Capture the cell that displays the provided text and extract its [x, y] central coordinate. 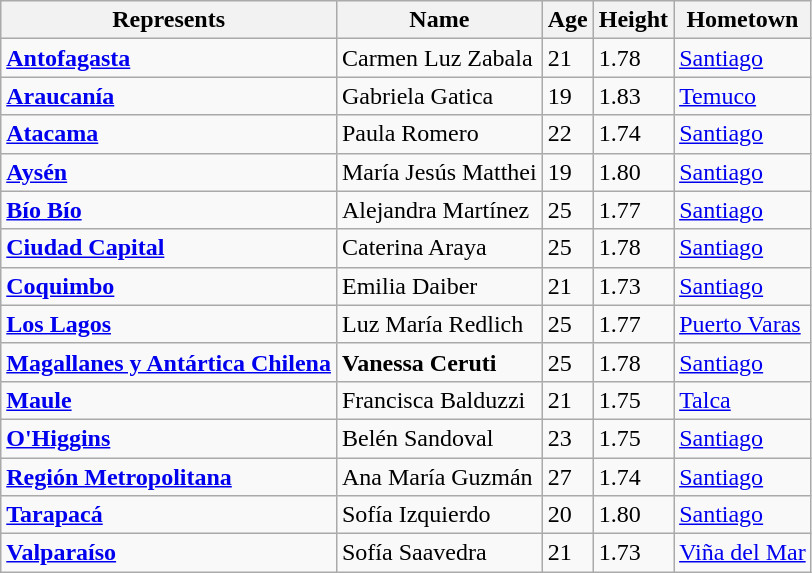
Carmen Luz Zabala [439, 58]
Name [439, 20]
Aysén [169, 172]
1.83 [633, 96]
Ana María Guzmán [439, 477]
Represents [169, 20]
Height [633, 20]
Age [568, 20]
Paula Romero [439, 134]
Gabriela Gatica [439, 96]
Vanessa Ceruti [439, 362]
O'Higgins [169, 438]
Luz María Redlich [439, 324]
Emilia Daiber [439, 286]
Ciudad Capital [169, 248]
22 [568, 134]
Viña del Mar [743, 553]
Sofía Saavedra [439, 553]
Caterina Araya [439, 248]
Valparaíso [169, 553]
Belén Sandoval [439, 438]
Alejandra Martínez [439, 210]
Magallanes y Antártica Chilena [169, 362]
Araucanía [169, 96]
Puerto Varas [743, 324]
Sofía Izquierdo [439, 515]
Francisca Balduzzi [439, 400]
Bío Bío [169, 210]
Región Metropolitana [169, 477]
Hometown [743, 20]
Coquimbo [169, 286]
Talca [743, 400]
Los Lagos [169, 324]
Antofagasta [169, 58]
Tarapacá [169, 515]
20 [568, 515]
Atacama [169, 134]
27 [568, 477]
Maule [169, 400]
María Jesús Matthei [439, 172]
Temuco [743, 96]
23 [568, 438]
